Output the (X, Y) coordinate of the center of the cell containing the given text.  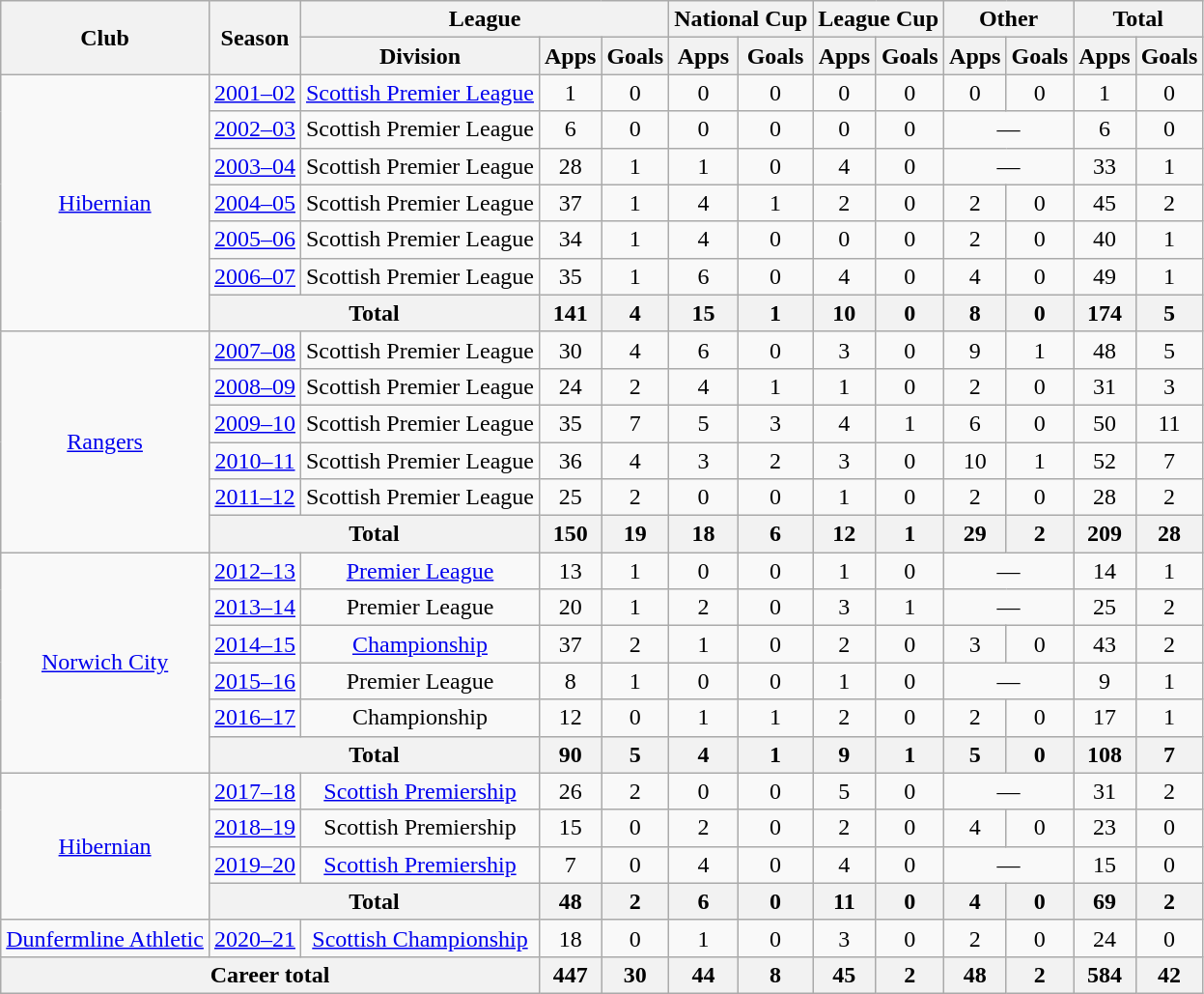
49 (1105, 276)
33 (1105, 166)
13 (570, 571)
2019–20 (255, 865)
Other (1009, 19)
League Cup (879, 19)
174 (1105, 313)
2002–03 (255, 129)
2018–19 (255, 828)
44 (704, 975)
69 (1105, 901)
34 (570, 240)
150 (570, 534)
Norwich City (105, 663)
2012–13 (255, 571)
108 (1105, 754)
2003–04 (255, 166)
2004–05 (255, 203)
2001–02 (255, 93)
43 (1105, 644)
209 (1105, 534)
29 (975, 534)
2007–08 (255, 350)
2016–17 (255, 718)
50 (1105, 423)
Season (255, 38)
2010–11 (255, 461)
14 (1105, 571)
17 (1105, 718)
42 (1169, 975)
23 (1105, 828)
2005–06 (255, 240)
141 (570, 313)
40 (1105, 240)
National Cup (742, 19)
Division (419, 56)
Rangers (105, 441)
2020–21 (255, 938)
90 (570, 754)
Career total (270, 975)
52 (1105, 461)
League (485, 19)
Dunfermline Athletic (105, 938)
2017–18 (255, 791)
36 (570, 461)
2006–07 (255, 276)
20 (570, 608)
2011–12 (255, 497)
2015–16 (255, 681)
2014–15 (255, 644)
Scottish Championship (419, 938)
Club (105, 38)
447 (570, 975)
584 (1105, 975)
2009–10 (255, 423)
19 (635, 534)
2013–14 (255, 608)
26 (570, 791)
2008–09 (255, 386)
